Pinpoint the cell where the given text exists, returning its [x, y] midpoint coordinate. 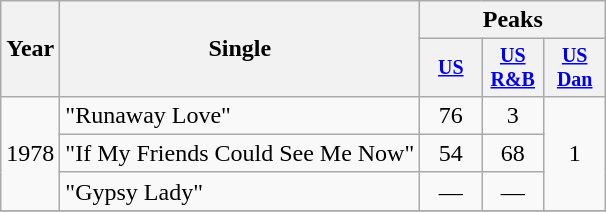
76 [451, 115]
"If My Friends Could See Me Now" [240, 153]
"Gypsy Lady" [240, 191]
68 [513, 153]
Peaks [513, 20]
USR&B [513, 68]
1978 [30, 153]
USDan [575, 68]
"Runaway Love" [240, 115]
US [451, 68]
Single [240, 49]
1 [575, 153]
Year [30, 49]
54 [451, 153]
3 [513, 115]
